Return the (X, Y) coordinate for the center point of the cell that contains the specified text.  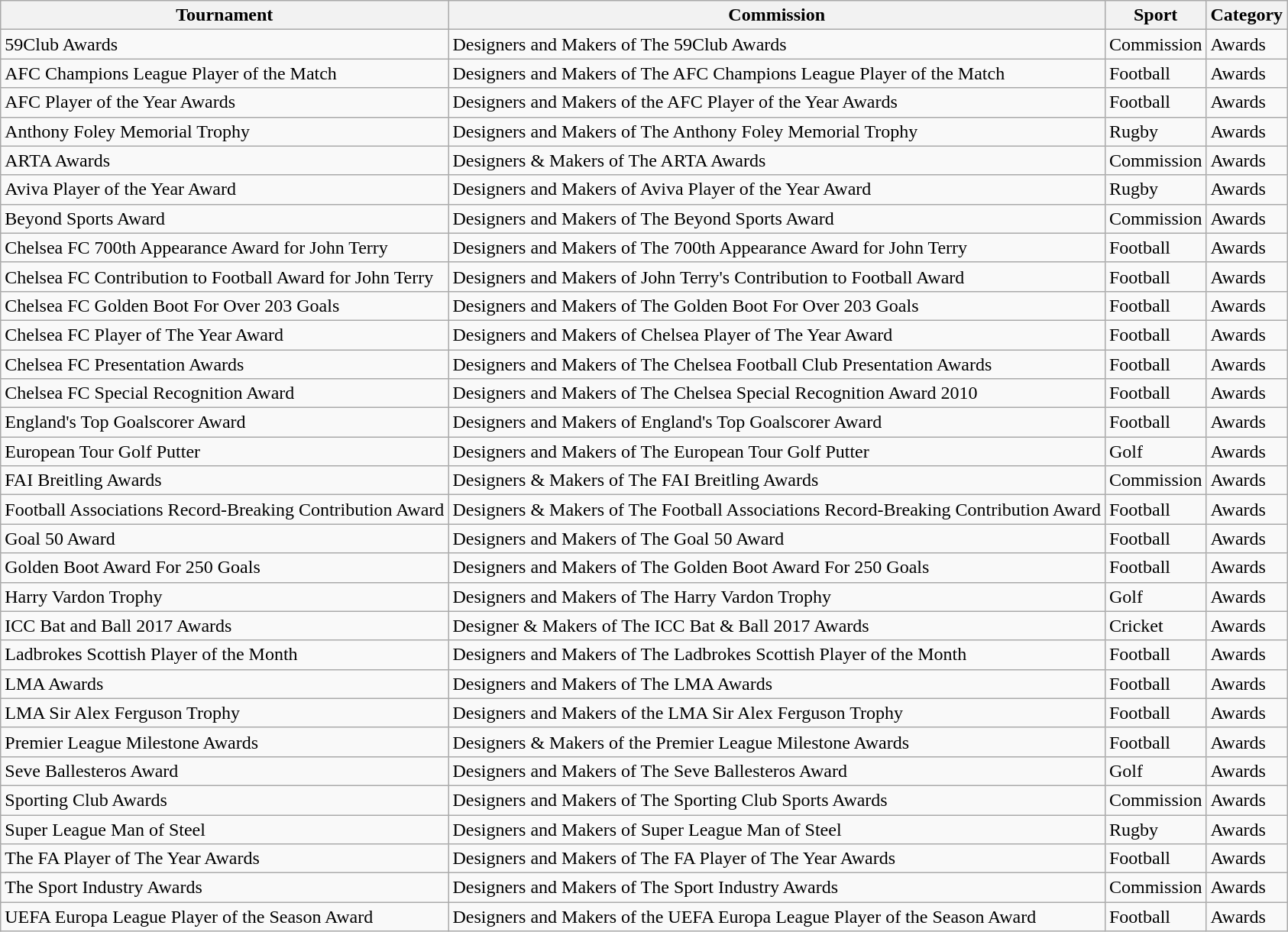
England's Top Goalscorer Award (225, 422)
Cricket (1155, 626)
Designers and Makers of The Sport Industry Awards (777, 888)
Chelsea FC 700th Appearance Award for John Terry (225, 248)
Designers and Makers of England's Top Goalscorer Award (777, 422)
UEFA Europa League Player of the Season Award (225, 917)
Category (1247, 15)
Seve Ballesteros Award (225, 771)
Designers and Makers of The Beyond Sports Award (777, 218)
Anthony Foley Memorial Trophy (225, 131)
Designers and Makers of The Harry Vardon Trophy (777, 597)
Tournament (225, 15)
Harry Vardon Trophy (225, 597)
Aviva Player of the Year Award (225, 189)
Designers and Makers of The Golden Boot Award For 250 Goals (777, 568)
Designers and Makers of The Sporting Club Sports Awards (777, 800)
ICC Bat and Ball 2017 Awards (225, 626)
Goal 50 Award (225, 539)
AFC Player of the Year Awards (225, 102)
LMA Sir Alex Ferguson Trophy (225, 713)
Designers and Makers of The Chelsea Football Club Presentation Awards (777, 364)
Designers and Makers of The European Tour Golf Putter (777, 451)
Designers and Makers of The FA Player of The Year Awards (777, 859)
Designers & Makers of The FAI Breitling Awards (777, 481)
AFC Champions League Player of the Match (225, 73)
LMA Awards (225, 684)
Designers and Makers of The Chelsea Special Recognition Award 2010 (777, 393)
Designers and Makers of The Anthony Foley Memorial Trophy (777, 131)
The Sport Industry Awards (225, 888)
Designers & Makers of The Football Associations Record-Breaking Contribution Award (777, 510)
Chelsea FC Presentation Awards (225, 364)
Sport (1155, 15)
Premier League Milestone Awards (225, 742)
FAI Breitling Awards (225, 481)
Designers and Makers of The Goal 50 Award (777, 539)
Beyond Sports Award (225, 218)
Ladbrokes Scottish Player of the Month (225, 655)
59Club Awards (225, 44)
Super League Man of Steel (225, 829)
Chelsea FC Player of The Year Award (225, 335)
Football Associations Record-Breaking Contribution Award (225, 510)
Designers and Makers of Super League Man of Steel (777, 829)
Designers and Makers of The 700th Appearance Award for John Terry (777, 248)
Designers and Makers of Aviva Player of the Year Award (777, 189)
Chelsea FC Contribution to Football Award for John Terry (225, 277)
European Tour Golf Putter (225, 451)
Designers and Makers of Chelsea Player of The Year Award (777, 335)
Designers and Makers of The AFC Champions League Player of the Match (777, 73)
Golden Boot Award For 250 Goals (225, 568)
The FA Player of The Year Awards (225, 859)
Sporting Club Awards (225, 800)
Designers and Makers of the LMA Sir Alex Ferguson Trophy (777, 713)
Designers and Makers of The Golden Boot For Over 203 Goals (777, 306)
Chelsea FC Golden Boot For Over 203 Goals (225, 306)
Designers and Makers of The LMA Awards (777, 684)
Designers & Makers of the Premier League Milestone Awards (777, 742)
Designers & Makers of The ARTA Awards (777, 160)
Chelsea FC Special Recognition Award (225, 393)
Designers and Makers of The Ladbrokes Scottish Player of the Month (777, 655)
Designers and Makers of John Terry's Contribution to Football Award (777, 277)
Designer & Makers of The ICC Bat & Ball 2017 Awards (777, 626)
Designers and Makers of the AFC Player of the Year Awards (777, 102)
ARTA Awards (225, 160)
Designers and Makers of The Seve Ballesteros Award (777, 771)
Designers and Makers of The 59Club Awards (777, 44)
Designers and Makers of the UEFA Europa League Player of the Season Award (777, 917)
